Detect which cell encompasses the target text, then output its (x, y) center coordinate. 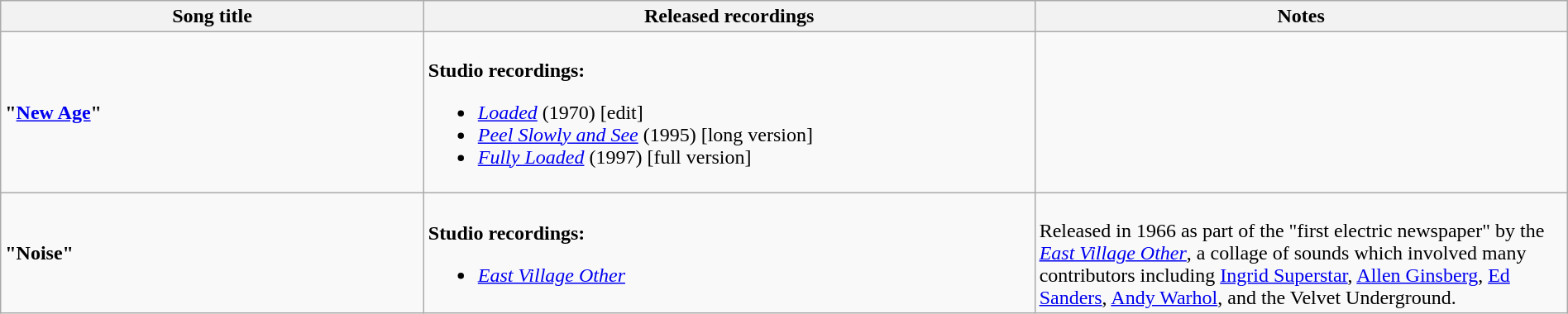
"Noise" (213, 253)
Notes (1301, 17)
Released recordings (729, 17)
Studio recordings:Loaded (1970) [edit]Peel Slowly and See (1995) [long version]Fully Loaded (1997) [full version] (729, 112)
"New Age" (213, 112)
Song title (213, 17)
Studio recordings:East Village Other (729, 253)
